Find where the given text appears and provide that cell's center as [X, Y] coordinate. 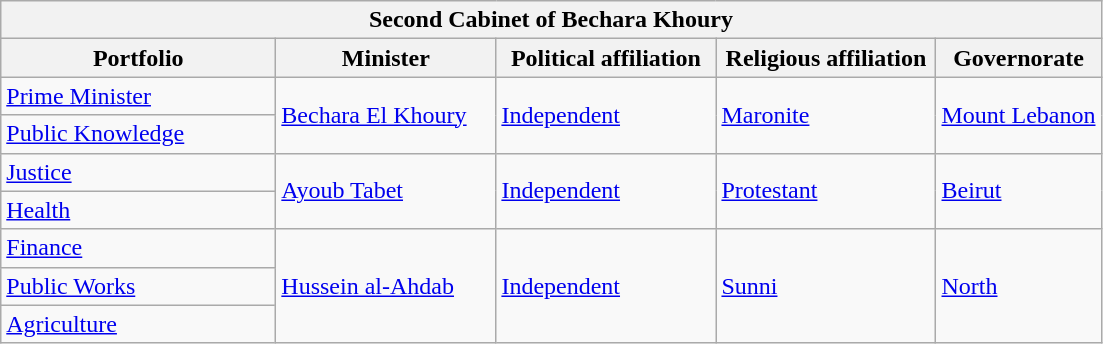
Political affiliation [606, 58]
Finance [138, 248]
Religious affiliation [826, 58]
Public Works [138, 286]
North [1018, 286]
Hussein al-Ahdab [386, 286]
Justice [138, 172]
Agriculture [138, 324]
Mount Lebanon [1018, 115]
Bechara El Khoury [386, 115]
Protestant [826, 191]
Sunni [826, 286]
Prime Minister [138, 96]
Portfolio [138, 58]
Second Cabinet of Bechara Khoury [551, 20]
Health [138, 210]
Maronite [826, 115]
Beirut [1018, 191]
Minister [386, 58]
Ayoub Tabet [386, 191]
Governorate [1018, 58]
Public Knowledge [138, 134]
